Extract the [x, y] coordinate from the center of the cell holding the provided text.  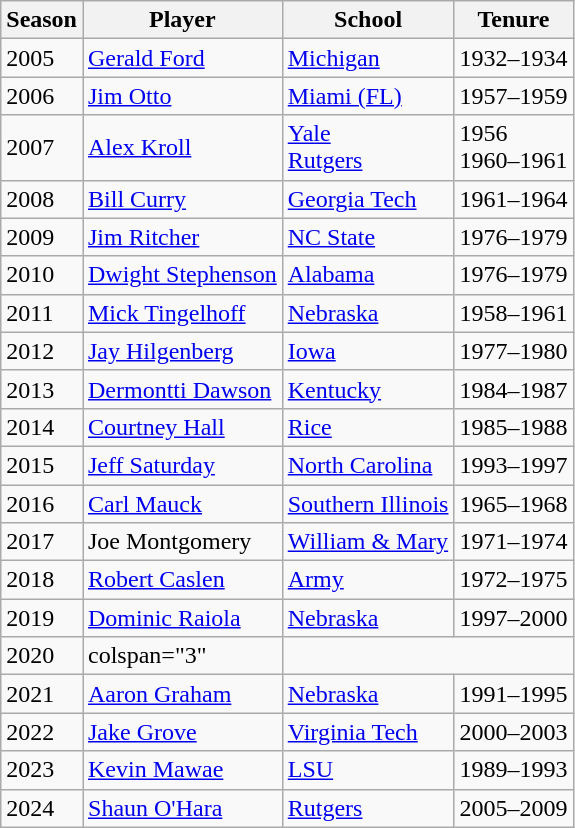
2015 [42, 465]
2000–2003 [514, 732]
2012 [42, 351]
1958–1961 [514, 313]
Jay Hilgenberg [182, 351]
2009 [42, 237]
Carl Mauck [182, 503]
LSU [368, 770]
Aaron Graham [182, 694]
1977–1980 [514, 351]
2005 [42, 58]
Dwight Stephenson [182, 275]
NC State [368, 237]
1972–1975 [514, 580]
Yale Rutgers [368, 148]
School [368, 20]
Dominic Raiola [182, 618]
Michigan [368, 58]
Miami (FL) [368, 96]
Shaun O'Hara [182, 808]
1993–1997 [514, 465]
1965–1968 [514, 503]
Army [368, 580]
Alex Kroll [182, 148]
Joe Montgomery [182, 542]
1991–1995 [514, 694]
Alabama [368, 275]
2005–2009 [514, 808]
Jake Grove [182, 732]
Mick Tingelhoff [182, 313]
1957–1959 [514, 96]
2014 [42, 427]
Tenure [514, 20]
Rutgers [368, 808]
2016 [42, 503]
Kentucky [368, 389]
Dermontti Dawson [182, 389]
2006 [42, 96]
2023 [42, 770]
2024 [42, 808]
2019 [42, 618]
1997–2000 [514, 618]
2008 [42, 199]
2020 [42, 656]
Jim Otto [182, 96]
Jeff Saturday [182, 465]
Player [182, 20]
William & Mary [368, 542]
Kevin Mawae [182, 770]
1989–1993 [514, 770]
Iowa [368, 351]
Rice [368, 427]
2017 [42, 542]
1956 1960–1961 [514, 148]
1984–1987 [514, 389]
1961–1964 [514, 199]
2007 [42, 148]
Georgia Tech [368, 199]
2010 [42, 275]
2013 [42, 389]
1971–1974 [514, 542]
2021 [42, 694]
Southern Illinois [368, 503]
2018 [42, 580]
1932–1934 [514, 58]
Virginia Tech [368, 732]
2022 [42, 732]
1985–1988 [514, 427]
Courtney Hall [182, 427]
Bill Curry [182, 199]
North Carolina [368, 465]
colspan="3" [182, 656]
2011 [42, 313]
Robert Caslen [182, 580]
Season [42, 20]
Gerald Ford [182, 58]
Jim Ritcher [182, 237]
